Return (X, Y) of the center of cell containing provided text 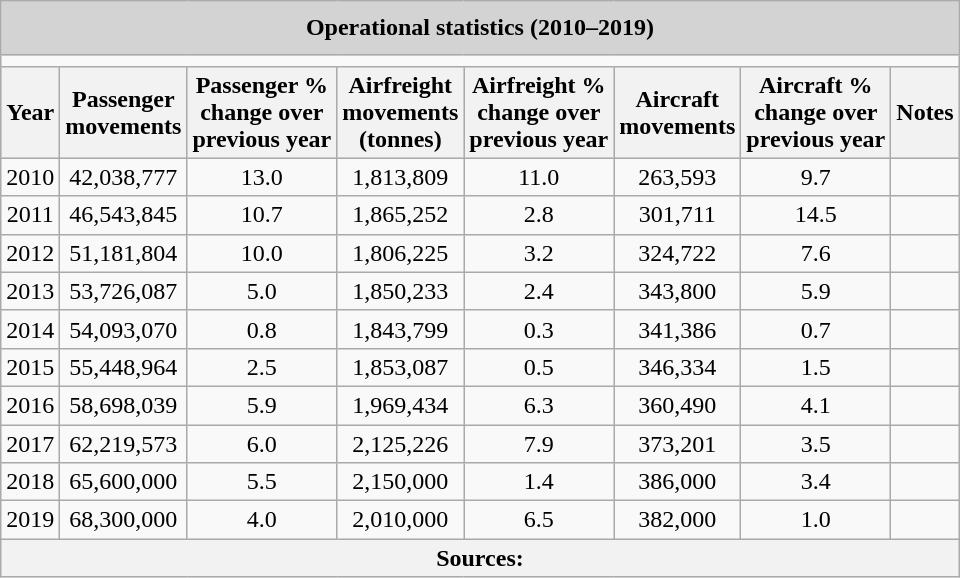
7.9 (539, 444)
62,219,573 (124, 444)
3.4 (816, 482)
Aircraftmovements (678, 112)
373,201 (678, 444)
4.1 (816, 406)
301,711 (678, 215)
Operational statistics (2010–2019) (480, 28)
324,722 (678, 253)
13.0 (262, 177)
10.0 (262, 253)
360,490 (678, 406)
2.4 (539, 291)
Passengermovements (124, 112)
51,181,804 (124, 253)
Year (30, 112)
386,000 (678, 482)
0.7 (816, 329)
341,386 (678, 329)
1.5 (816, 367)
263,593 (678, 177)
382,000 (678, 520)
2,125,226 (400, 444)
5.0 (262, 291)
2011 (30, 215)
0.5 (539, 367)
0.8 (262, 329)
Airfreight %change overprevious year (539, 112)
2014 (30, 329)
2013 (30, 291)
2016 (30, 406)
3.5 (816, 444)
3.2 (539, 253)
6.5 (539, 520)
11.0 (539, 177)
6.0 (262, 444)
1,865,252 (400, 215)
Aircraft %change overprevious year (816, 112)
2017 (30, 444)
1,813,809 (400, 177)
0.3 (539, 329)
1,969,434 (400, 406)
Airfreightmovements(tonnes) (400, 112)
2018 (30, 482)
Notes (925, 112)
9.7 (816, 177)
Sources: (480, 558)
65,600,000 (124, 482)
2,150,000 (400, 482)
2.5 (262, 367)
7.6 (816, 253)
1.4 (539, 482)
10.7 (262, 215)
54,093,070 (124, 329)
4.0 (262, 520)
46,543,845 (124, 215)
2012 (30, 253)
1,853,087 (400, 367)
1,843,799 (400, 329)
42,038,777 (124, 177)
2010 (30, 177)
68,300,000 (124, 520)
2,010,000 (400, 520)
343,800 (678, 291)
1.0 (816, 520)
2019 (30, 520)
6.3 (539, 406)
Passenger %change overprevious year (262, 112)
14.5 (816, 215)
1,806,225 (400, 253)
55,448,964 (124, 367)
5.5 (262, 482)
2015 (30, 367)
2.8 (539, 215)
346,334 (678, 367)
58,698,039 (124, 406)
53,726,087 (124, 291)
1,850,233 (400, 291)
